Locate the cell with the specified text and output its (X, Y) center coordinate. 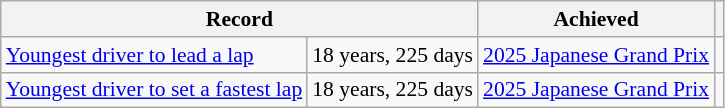
Youngest driver to lead a lap (154, 55)
Achieved (596, 19)
Record (240, 19)
Youngest driver to set a fastest lap (154, 90)
